Identify which cell holds the provided text, then report its [X, Y] central coordinate. 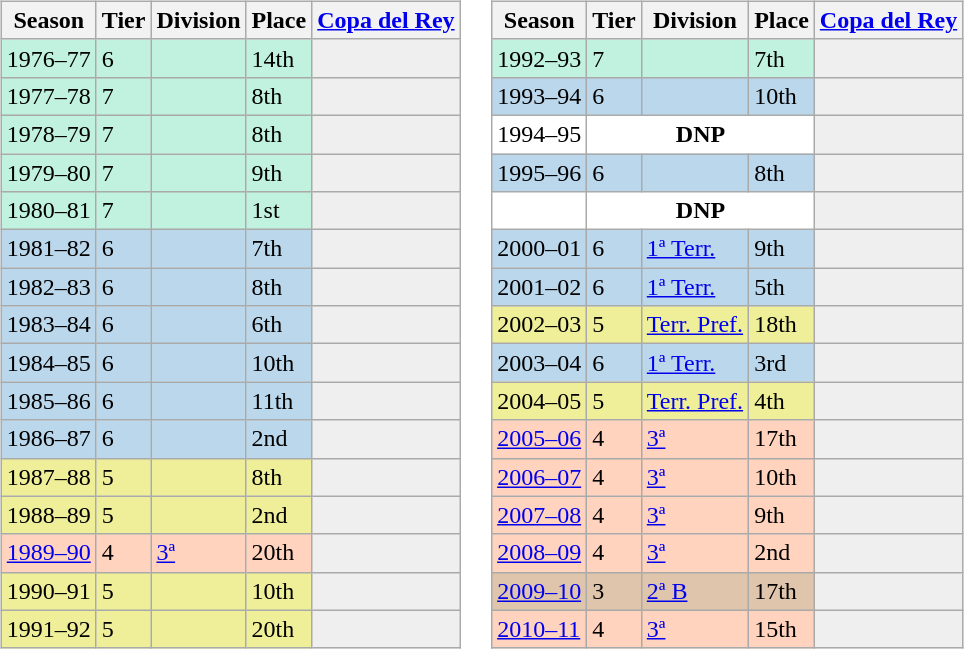
1978–79 [48, 134]
2008–09 [540, 553]
1992–93 [540, 58]
1994–95 [540, 134]
1st [279, 211]
1982–83 [48, 287]
1977–78 [48, 96]
1987–88 [48, 477]
2004–05 [540, 401]
5th [782, 287]
1985–86 [48, 401]
2007–08 [540, 515]
11th [279, 401]
1986–87 [48, 439]
6th [279, 325]
2ª B [694, 591]
2009–10 [540, 591]
2006–07 [540, 477]
2001–02 [540, 287]
2000–01 [540, 249]
1979–80 [48, 173]
4th [782, 401]
1980–81 [48, 211]
1981–82 [48, 249]
1990–91 [48, 591]
1988–89 [48, 515]
1976–77 [48, 58]
1995–96 [540, 173]
1984–85 [48, 363]
3rd [782, 363]
2005–06 [540, 439]
2003–04 [540, 363]
1989–90 [48, 553]
1983–84 [48, 325]
2010–11 [540, 629]
3 [614, 591]
1991–92 [48, 629]
1993–94 [540, 96]
15th [782, 629]
14th [279, 58]
2002–03 [540, 325]
18th [782, 325]
